Search for the cell housing the specified text and yield its (x, y) center coordinate. 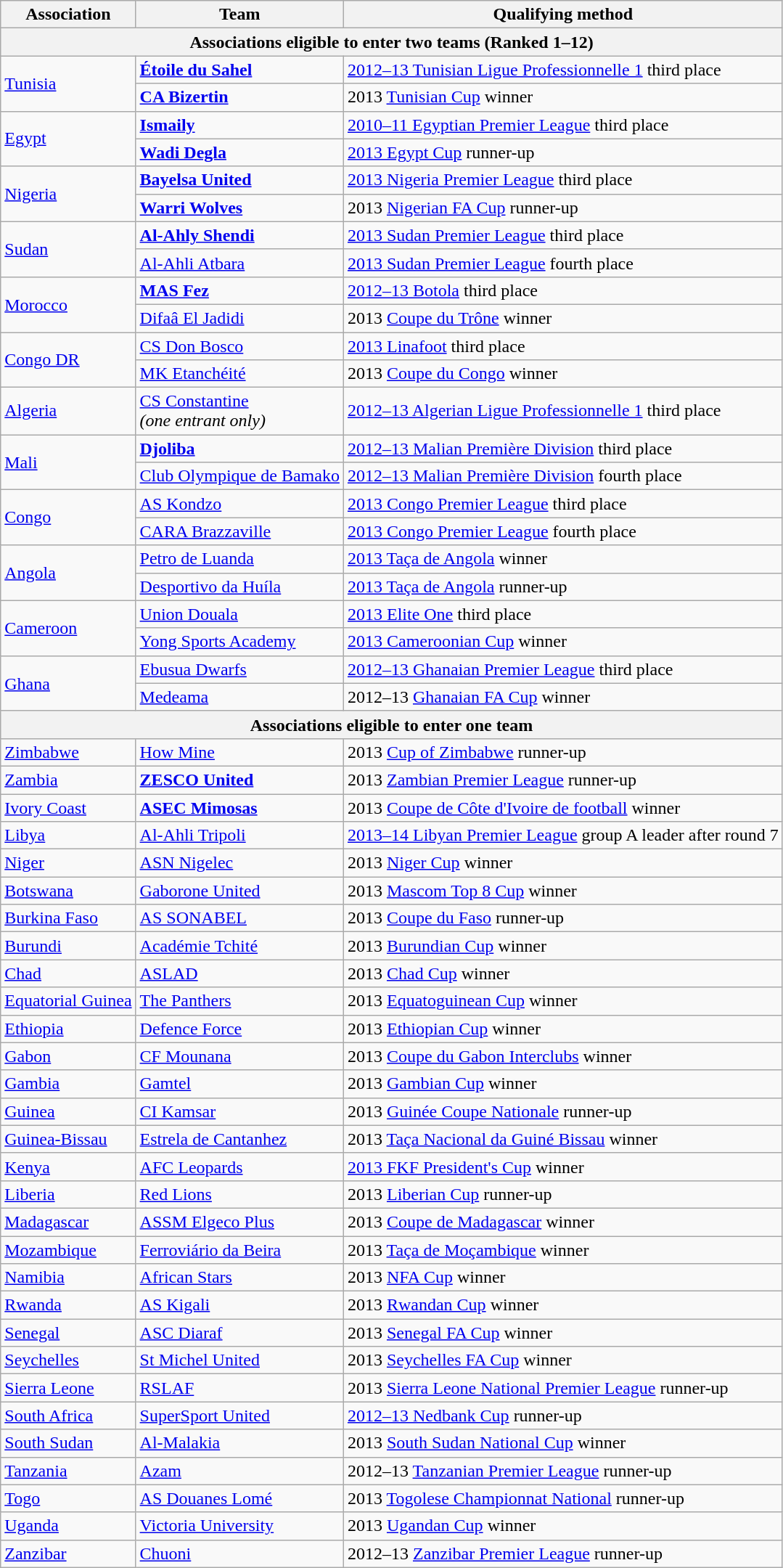
Victoria University (239, 1526)
2013 NFA Cup winner (563, 1278)
Club Olympique de Bamako (239, 476)
Senegal (68, 1333)
2013 Sudan Premier League third place (563, 235)
Ethiopia (68, 1029)
Kenya (68, 1167)
AS SONABEL (239, 918)
Gaborone United (239, 891)
2012–13 Ghanaian Premier League third place (563, 669)
2012–13 Malian Première Division third place (563, 449)
Burkina Faso (68, 918)
2013 Taça de Angola runner-up (563, 587)
2013 Cameroonian Cup winner (563, 642)
2013 Niger Cup winner (563, 863)
Associations eligible to enter two teams (Ranked 1–12) (392, 42)
Zambia (68, 780)
Angola (68, 573)
2013 Coupe de Côte d'Ivoire de football winner (563, 808)
Liberia (68, 1194)
CS Constantine(one entrant only) (239, 411)
ZESCO United (239, 780)
Tanzania (68, 1471)
2012–13 Ghanaian FA Cup winner (563, 697)
Medeama (239, 697)
MK Etanchéité (239, 374)
Ferroviário da Beira (239, 1249)
Estrela de Cantanhez (239, 1139)
Union Douala (239, 614)
African Stars (239, 1278)
Ismaily (239, 125)
Ebusua Dwarfs (239, 669)
2010–11 Egyptian Premier League third place (563, 125)
Yong Sports Academy (239, 642)
Seychelles (68, 1360)
Sierra Leone (68, 1388)
CF Mounana (239, 1056)
2013 Coupe de Madagascar winner (563, 1222)
2013 Nigeria Premier League third place (563, 180)
2013 Togolese Championnat National runner-up (563, 1498)
2012–13 Algerian Ligue Professionnelle 1 third place (563, 411)
2013 Ethiopian Cup winner (563, 1029)
Ivory Coast (68, 808)
2013 Ugandan Cup winner (563, 1526)
2013 Zambian Premier League runner-up (563, 780)
2013 Liberian Cup runner-up (563, 1194)
RSLAF (239, 1388)
Guinea-Bissau (68, 1139)
Sudan (68, 249)
2013 Taça Nacional da Guiné Bissau winner (563, 1139)
Mozambique (68, 1249)
CARA Brazzaville (239, 531)
Togo (68, 1498)
Madagascar (68, 1222)
Ghana (68, 683)
Petro de Luanda (239, 559)
2013 Congo Premier League fourth place (563, 531)
Zanzibar (68, 1553)
2013 Guinée Coupe Nationale runner-up (563, 1111)
Al-Ahli Tripoli (239, 836)
Congo DR (68, 360)
Congo (68, 518)
Algeria (68, 411)
Libya (68, 836)
South Africa (68, 1416)
2013 Equatoguinean Cup winner (563, 1001)
Cameroon (68, 628)
Burundi (68, 946)
Qualifying method (563, 15)
AFC Leopards (239, 1167)
2013 Coupe du Faso runner-up (563, 918)
Desportivo da Huíla (239, 587)
Wadi Degla (239, 152)
2013 Chad Cup winner (563, 973)
2013 Mascom Top 8 Cup winner (563, 891)
2012–13 Tanzanian Premier League runner-up (563, 1471)
AS Kondzo (239, 504)
Nigeria (68, 194)
Guinea (68, 1111)
2012–13 Botola third place (563, 290)
Zimbabwe (68, 752)
ASSM Elgeco Plus (239, 1222)
The Panthers (239, 1001)
Gabon (68, 1056)
Botswana (68, 891)
2013 Taça de Moçambique winner (563, 1249)
2013 Rwandan Cup winner (563, 1305)
2013–14 Libyan Premier League group A leader after round 7 (563, 836)
MAS Fez (239, 290)
Niger (68, 863)
Gamtel (239, 1084)
Defence Force (239, 1029)
2013 Sudan Premier League fourth place (563, 263)
Egypt (68, 139)
2013 Gambian Cup winner (563, 1084)
Académie Tchité (239, 946)
2013 Elite One third place (563, 614)
AS Douanes Lomé (239, 1498)
Team (239, 15)
Étoile du Sahel (239, 70)
St Michel United (239, 1360)
2013 Sierra Leone National Premier League runner-up (563, 1388)
2013 FKF President's Cup winner (563, 1167)
ASEC Mimosas (239, 808)
SuperSport United (239, 1416)
2013 Tunisian Cup winner (563, 97)
Azam (239, 1471)
Uganda (68, 1526)
2013 Taça de Angola winner (563, 559)
2012–13 Nedbank Cup runner-up (563, 1416)
2013 Burundian Cup winner (563, 946)
ASC Diaraf (239, 1333)
Chuoni (239, 1553)
2013 Coupe du Trône winner (563, 318)
Rwanda (68, 1305)
Al-Ahly Shendi (239, 235)
2013 Nigerian FA Cup runner-up (563, 208)
Gambia (68, 1084)
2013 Linafoot third place (563, 346)
Association (68, 15)
Morocco (68, 304)
ASLAD (239, 973)
ASN Nigelec (239, 863)
How Mine (239, 752)
2013 Coupe du Gabon Interclubs winner (563, 1056)
Mali (68, 462)
2012–13 Tunisian Ligue Professionnelle 1 third place (563, 70)
Chad (68, 973)
Djoliba (239, 449)
AS Kigali (239, 1305)
Difaâ El Jadidi (239, 318)
Associations eligible to enter one team (392, 724)
CS Don Bosco (239, 346)
2013 Cup of Zimbabwe runner-up (563, 752)
Tunisia (68, 83)
2013 Seychelles FA Cup winner (563, 1360)
2013 Senegal FA Cup winner (563, 1333)
2013 Congo Premier League third place (563, 504)
2013 Egypt Cup runner-up (563, 152)
CA Bizertin (239, 97)
Warri Wolves (239, 208)
Al-Malakia (239, 1443)
2012–13 Malian Première Division fourth place (563, 476)
2013 South Sudan National Cup winner (563, 1443)
2012–13 Zanzibar Premier League runner-up (563, 1553)
Red Lions (239, 1194)
CI Kamsar (239, 1111)
Namibia (68, 1278)
Al-Ahli Atbara (239, 263)
2013 Coupe du Congo winner (563, 374)
Equatorial Guinea (68, 1001)
South Sudan (68, 1443)
Bayelsa United (239, 180)
